Output the [X, Y] coordinate of the center of the cell containing the given text.  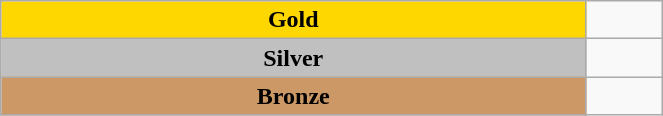
Bronze [294, 96]
Gold [294, 20]
Silver [294, 58]
